Provide the (x, y) coordinate of the cell's center where the given text is located.  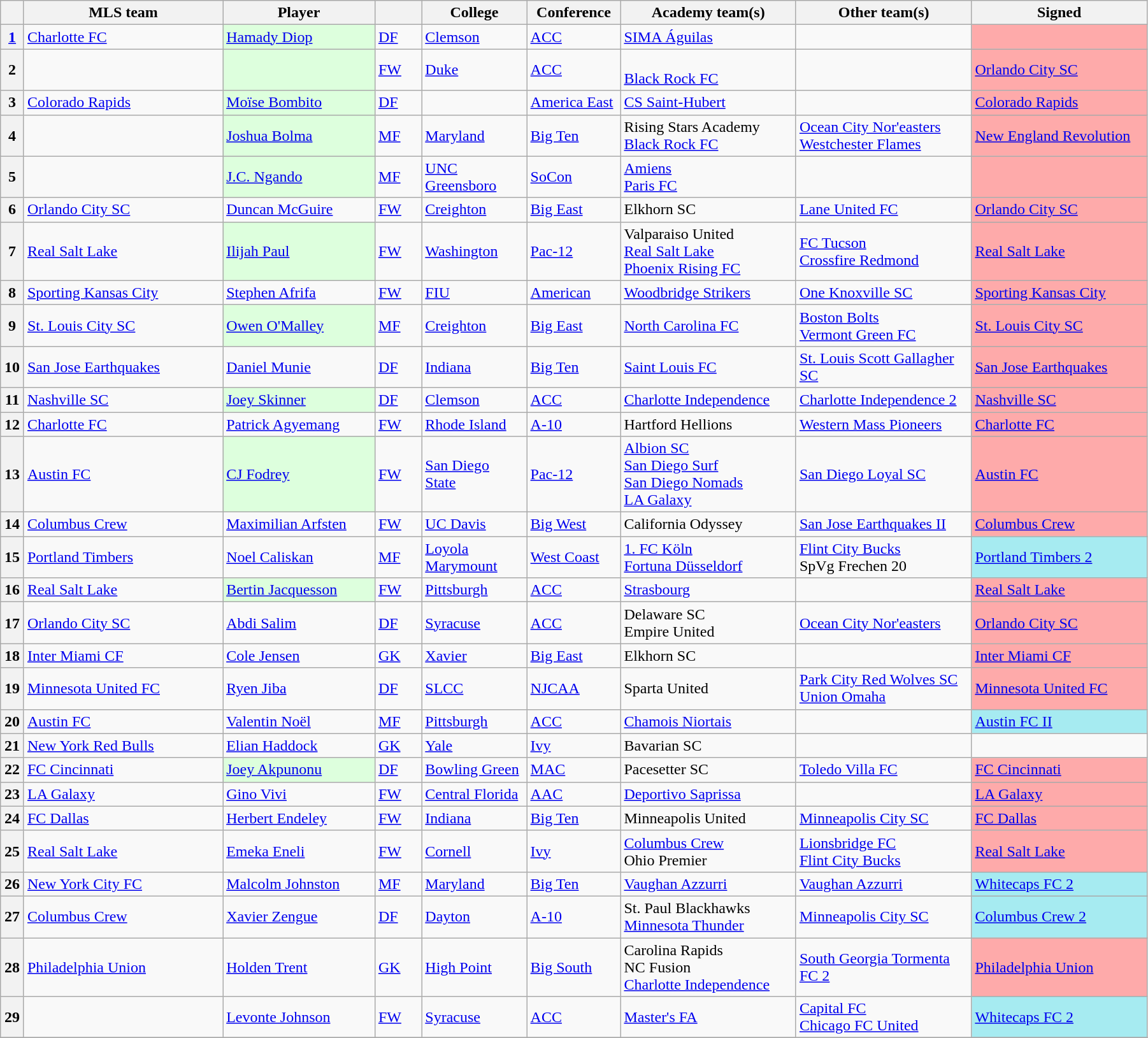
Patrick Agyemang (299, 424)
Other team(s) (883, 13)
NJCAA (573, 688)
Portland Timbers (123, 557)
Sparta United (708, 688)
8 (13, 292)
Holden Trent (299, 967)
Gino Vivi (299, 794)
UC Davis (474, 524)
San Diego State (474, 474)
5 (13, 177)
Ryen Jiba (299, 688)
Columbus CrewOhio Premier (708, 851)
9 (13, 325)
Academy team(s) (708, 13)
High Point (474, 967)
Western Mass Pioneers (883, 424)
Emeka Eneli (299, 851)
Joshua Bolma (299, 135)
Ilijah Paul (299, 251)
AmiensParis FC (708, 177)
America East (573, 103)
Bowling Green (474, 770)
Duke (474, 70)
Woodbridge Strikers (708, 292)
Albion SCSan Diego SurfSan Diego NomadsLA Galaxy (708, 474)
1. FC KölnFortuna Düsseldorf (708, 557)
24 (13, 818)
29 (13, 1017)
Rhode Island (474, 424)
14 (13, 524)
South Georgia Tormenta FC 2 (883, 967)
Xavier Zengue (299, 916)
Joey Skinner (299, 400)
Minneapolis United (708, 818)
Xavier (474, 656)
West Coast (573, 557)
27 (13, 916)
Maximilian Arfsten (299, 524)
20 (13, 721)
SLCC (474, 688)
Washington (474, 251)
St. Louis Scott Gallagher SC (883, 367)
Hamady Diop (299, 37)
Ocean City Nor'easters (883, 623)
Portland Timbers 2 (1059, 557)
MLS team (123, 13)
San Jose Earthquakes II (883, 524)
Carolina RapidsNC FusionCharlotte Independence (708, 967)
26 (13, 884)
15 (13, 557)
California Odyssey (708, 524)
Austin FC II (1059, 721)
North Carolina FC (708, 325)
Big South (573, 967)
Levonte Johnson (299, 1017)
New York Red Bulls (123, 746)
UNC Greensboro (474, 177)
CJ Fodrey (299, 474)
Abdi Salim (299, 623)
San Diego Loyal SC (883, 474)
Moïse Bombito (299, 103)
Owen O'Malley (299, 325)
Flint City BucksSpVg Frechen 20 (883, 557)
Columbus Crew 2 (1059, 916)
23 (13, 794)
Charlotte Independence (708, 400)
7 (13, 251)
Saint Louis FC (708, 367)
Player (299, 13)
Strasbourg (708, 590)
6 (13, 210)
17 (13, 623)
Daniel Munie (299, 367)
Valparaiso UnitedReal Salt LakePhoenix Rising FC (708, 251)
New York City FC (123, 884)
CS Saint-Hubert (708, 103)
Herbert Endeley (299, 818)
Cole Jensen (299, 656)
College (474, 13)
Toledo Villa FC (883, 770)
SIMA Águilas (708, 37)
Master's FA (708, 1017)
25 (13, 851)
Duncan McGuire (299, 210)
AAC (573, 794)
Noel Caliskan (299, 557)
4 (13, 135)
Rising Stars AcademyBlack Rock FC (708, 135)
1 (13, 37)
10 (13, 367)
11 (13, 400)
Black Rock FC (708, 70)
Loyola Marymount (474, 557)
Hartford Hellions (708, 424)
Bavarian SC (708, 746)
Park City Red Wolves SCUnion Omaha (883, 688)
Lionsbridge FCFlint City Bucks (883, 851)
Stephen Afrifa (299, 292)
New England Revolution (1059, 135)
Pacesetter SC (708, 770)
13 (13, 474)
Chamois Niortais (708, 721)
American (573, 292)
3 (13, 103)
Cornell (474, 851)
FC TucsonCrossfire Redmond (883, 251)
One Knoxville SC (883, 292)
Lane United FC (883, 210)
Charlotte Independence 2 (883, 400)
Yale (474, 746)
12 (13, 424)
Joey Akpunonu (299, 770)
FIU (474, 292)
Ocean City Nor'eastersWestchester Flames (883, 135)
Big West (573, 524)
Central Florida (474, 794)
Deportivo Saprissa (708, 794)
Delaware SCEmpire United (708, 623)
J.C. Ngando (299, 177)
Conference (573, 13)
Valentin Noël (299, 721)
16 (13, 590)
Dayton (474, 916)
St. Paul BlackhawksMinnesota Thunder (708, 916)
Elian Haddock (299, 746)
22 (13, 770)
21 (13, 746)
Signed (1059, 13)
19 (13, 688)
Bertin Jacquesson (299, 590)
Boston BoltsVermont Green FC (883, 325)
18 (13, 656)
Capital FCChicago FC United (883, 1017)
SoCon (573, 177)
MAC (573, 770)
Malcolm Johnston (299, 884)
28 (13, 967)
2 (13, 70)
